Search for the cell housing the specified text and yield its (X, Y) center coordinate. 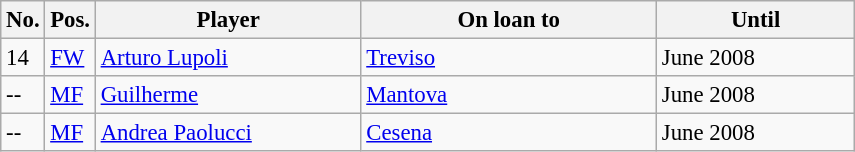
No. (23, 20)
FW (70, 58)
Mantova (509, 95)
Guilherme (228, 95)
Cesena (509, 133)
Andrea Paolucci (228, 133)
Player (228, 20)
On loan to (509, 20)
Until (756, 20)
Pos. (70, 20)
14 (23, 58)
Arturo Lupoli (228, 58)
Treviso (509, 58)
